Return (x, y) of the center of cell containing provided text 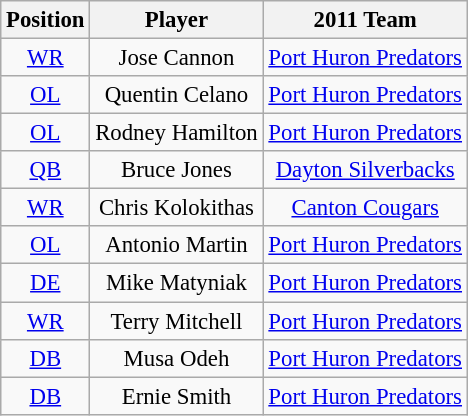
Musa Odeh (176, 358)
Dayton Silverbacks (365, 170)
Quentin Celano (176, 95)
Player (176, 20)
2011 Team (365, 20)
Rodney Hamilton (176, 133)
Terry Mitchell (176, 321)
Ernie Smith (176, 396)
Chris Kolokithas (176, 208)
Antonio Martin (176, 245)
QB (46, 170)
Canton Cougars (365, 208)
Position (46, 20)
Bruce Jones (176, 170)
DE (46, 283)
Jose Cannon (176, 58)
Mike Matyniak (176, 283)
